Detect which cell encompasses the target text, then output its (X, Y) center coordinate. 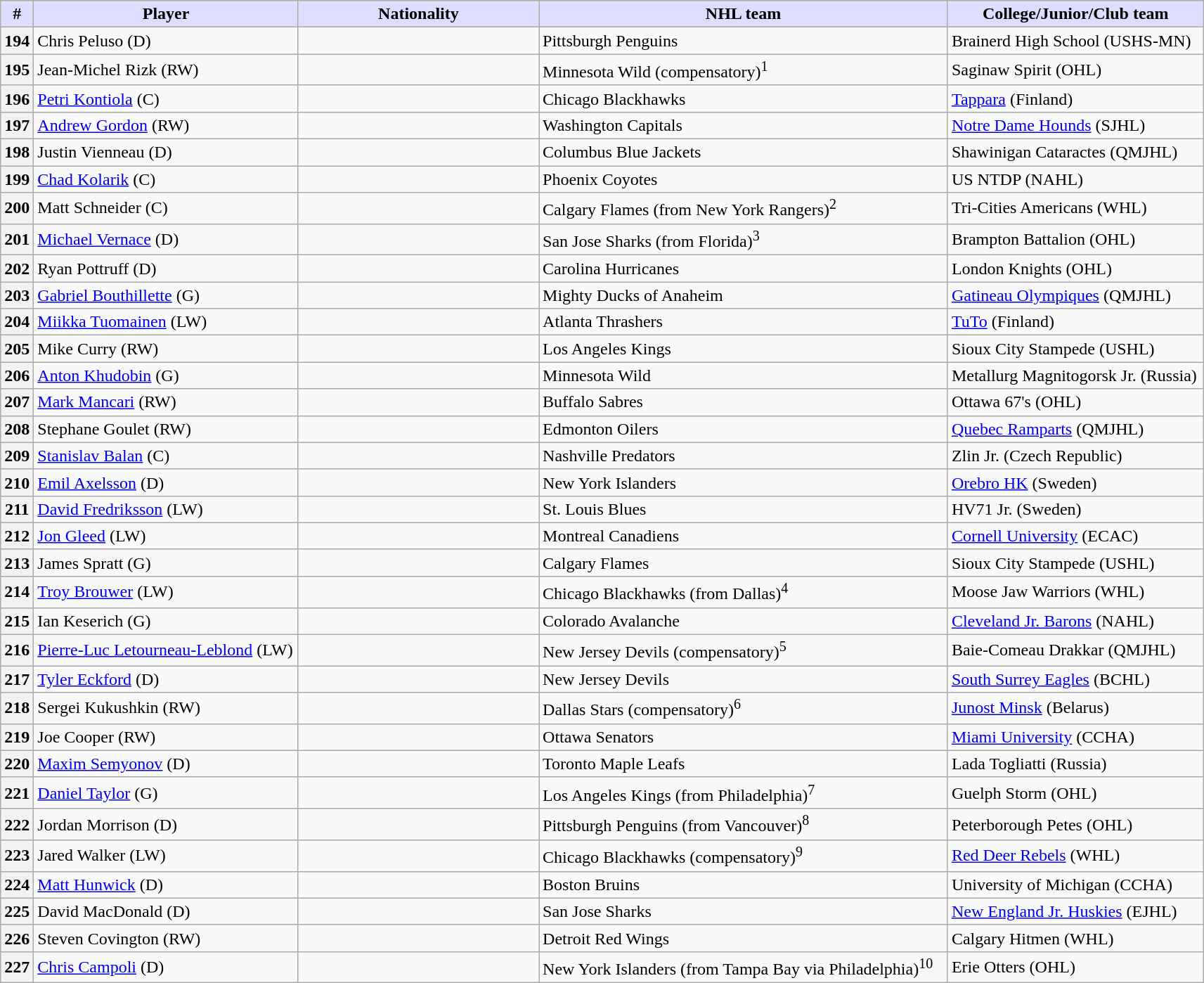
David MacDonald (D) (166, 911)
Baie-Comeau Drakkar (QMJHL) (1075, 650)
210 (17, 482)
Jean-Michel Rizk (RW) (166, 70)
196 (17, 98)
Chris Peluso (D) (166, 41)
Washington Capitals (744, 125)
Calgary Hitmen (WHL) (1075, 938)
Ian Keserich (G) (166, 621)
Miikka Tuomainen (LW) (166, 322)
New York Islanders (744, 482)
Peterborough Petes (OHL) (1075, 824)
203 (17, 295)
194 (17, 41)
223 (17, 856)
Pierre-Luc Letourneau-Leblond (LW) (166, 650)
201 (17, 239)
David Fredriksson (LW) (166, 509)
Buffalo Sabres (744, 402)
Saginaw Spirit (OHL) (1075, 70)
Jon Gleed (LW) (166, 536)
225 (17, 911)
New York Islanders (from Tampa Bay via Philadelphia)10 (744, 968)
Mighty Ducks of Anaheim (744, 295)
Phoenix Coyotes (744, 179)
Brainerd High School (USHS-MN) (1075, 41)
227 (17, 968)
Daniel Taylor (G) (166, 793)
Detroit Red Wings (744, 938)
James Spratt (G) (166, 563)
221 (17, 793)
Pittsburgh Penguins (from Vancouver)8 (744, 824)
Nashville Predators (744, 456)
Edmonton Oilers (744, 429)
Cleveland Jr. Barons (NAHL) (1075, 621)
199 (17, 179)
216 (17, 650)
Notre Dame Hounds (SJHL) (1075, 125)
212 (17, 536)
Ottawa Senators (744, 737)
New England Jr. Huskies (EJHL) (1075, 911)
Mark Mancari (RW) (166, 402)
# (17, 14)
Chris Campoli (D) (166, 968)
217 (17, 679)
195 (17, 70)
197 (17, 125)
Andrew Gordon (RW) (166, 125)
Jordan Morrison (D) (166, 824)
Minnesota Wild (compensatory)1 (744, 70)
Maxim Semyonov (D) (166, 764)
Erie Otters (OHL) (1075, 968)
Chicago Blackhawks (from Dallas)4 (744, 592)
Brampton Battalion (OHL) (1075, 239)
200 (17, 208)
Miami University (CCHA) (1075, 737)
Gatineau Olympiques (QMJHL) (1075, 295)
Atlanta Thrashers (744, 322)
Chad Kolarik (C) (166, 179)
Ryan Pottruff (D) (166, 269)
Gabriel Bouthillette (G) (166, 295)
HV71 Jr. (Sweden) (1075, 509)
Chicago Blackhawks (compensatory)9 (744, 856)
Boston Bruins (744, 885)
Pittsburgh Penguins (744, 41)
Tappara (Finland) (1075, 98)
Dallas Stars (compensatory)6 (744, 709)
Red Deer Rebels (WHL) (1075, 856)
Tyler Eckford (D) (166, 679)
San Jose Sharks (744, 911)
213 (17, 563)
Cornell University (ECAC) (1075, 536)
Junost Minsk (Belarus) (1075, 709)
Los Angeles Kings (744, 349)
215 (17, 621)
Orebro HK (Sweden) (1075, 482)
220 (17, 764)
New Jersey Devils (compensatory)5 (744, 650)
Calgary Flames (from New York Rangers)2 (744, 208)
Lada Togliatti (Russia) (1075, 764)
Chicago Blackhawks (744, 98)
Guelph Storm (OHL) (1075, 793)
214 (17, 592)
Michael Vernace (D) (166, 239)
Metallurg Magnitogorsk Jr. (Russia) (1075, 375)
Petri Kontiola (C) (166, 98)
Minnesota Wild (744, 375)
Steven Covington (RW) (166, 938)
206 (17, 375)
Justin Vienneau (D) (166, 153)
226 (17, 938)
207 (17, 402)
Moose Jaw Warriors (WHL) (1075, 592)
University of Michigan (CCHA) (1075, 885)
Calgary Flames (744, 563)
Los Angeles Kings (from Philadelphia)7 (744, 793)
New Jersey Devils (744, 679)
198 (17, 153)
Matt Hunwick (D) (166, 885)
Anton Khudobin (G) (166, 375)
Carolina Hurricanes (744, 269)
Colorado Avalanche (744, 621)
218 (17, 709)
South Surrey Eagles (BCHL) (1075, 679)
204 (17, 322)
Matt Schneider (C) (166, 208)
Troy Brouwer (LW) (166, 592)
Tri-Cities Americans (WHL) (1075, 208)
Zlin Jr. (Czech Republic) (1075, 456)
London Knights (OHL) (1075, 269)
College/Junior/Club team (1075, 14)
Shawinigan Cataractes (QMJHL) (1075, 153)
202 (17, 269)
US NTDP (NAHL) (1075, 179)
Nationality (418, 14)
222 (17, 824)
TuTo (Finland) (1075, 322)
209 (17, 456)
NHL team (744, 14)
Ottawa 67's (OHL) (1075, 402)
Mike Curry (RW) (166, 349)
Quebec Ramparts (QMJHL) (1075, 429)
Player (166, 14)
224 (17, 885)
Toronto Maple Leafs (744, 764)
Jared Walker (LW) (166, 856)
219 (17, 737)
Columbus Blue Jackets (744, 153)
205 (17, 349)
208 (17, 429)
Montreal Canadiens (744, 536)
Joe Cooper (RW) (166, 737)
211 (17, 509)
St. Louis Blues (744, 509)
Stanislav Balan (C) (166, 456)
San Jose Sharks (from Florida)3 (744, 239)
Sergei Kukushkin (RW) (166, 709)
Stephane Goulet (RW) (166, 429)
Emil Axelsson (D) (166, 482)
